Detect which cell encompasses the target text, then output its [x, y] center coordinate. 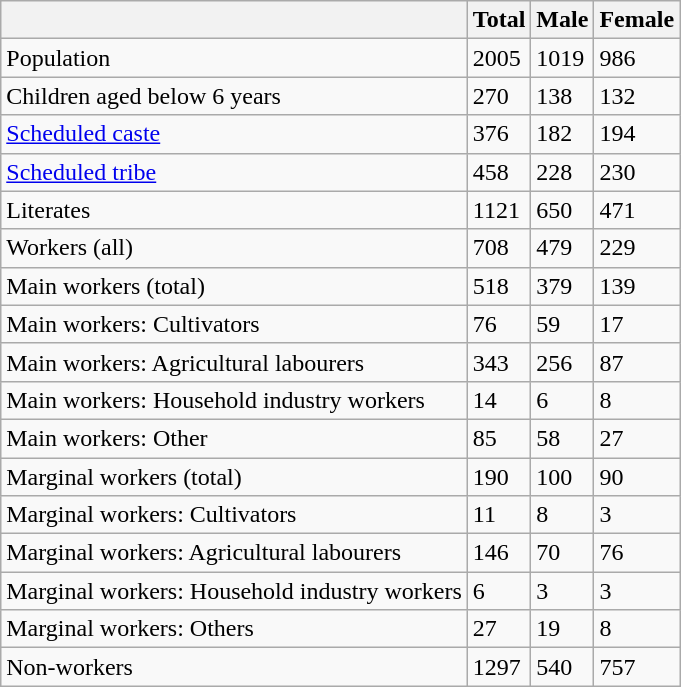
Literates [234, 210]
Main workers (total) [234, 286]
190 [499, 477]
228 [562, 172]
139 [637, 286]
85 [499, 438]
986 [637, 58]
479 [562, 248]
1019 [562, 58]
Marginal workers: Agricultural labourers [234, 553]
650 [562, 210]
Children aged below 6 years [234, 96]
Total [499, 20]
14 [499, 400]
87 [637, 362]
Main workers: Household industry workers [234, 400]
132 [637, 96]
230 [637, 172]
182 [562, 134]
138 [562, 96]
Female [637, 20]
17 [637, 324]
458 [499, 172]
Marginal workers: Household industry workers [234, 591]
70 [562, 553]
471 [637, 210]
Main workers: Cultivators [234, 324]
Marginal workers (total) [234, 477]
229 [637, 248]
1297 [499, 667]
Main workers: Other [234, 438]
376 [499, 134]
58 [562, 438]
90 [637, 477]
343 [499, 362]
Non-workers [234, 667]
Population [234, 58]
518 [499, 286]
19 [562, 629]
Main workers: Agricultural labourers [234, 362]
Scheduled caste [234, 134]
540 [562, 667]
270 [499, 96]
1121 [499, 210]
100 [562, 477]
Marginal workers: Cultivators [234, 515]
Male [562, 20]
Scheduled tribe [234, 172]
146 [499, 553]
2005 [499, 58]
11 [499, 515]
194 [637, 134]
379 [562, 286]
757 [637, 667]
59 [562, 324]
Marginal workers: Others [234, 629]
256 [562, 362]
708 [499, 248]
Workers (all) [234, 248]
